Find where the given text appears and provide that cell's center as [x, y] coordinate. 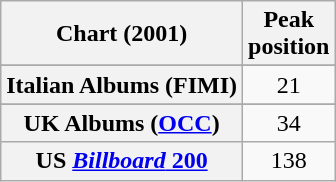
UK Albums (OCC) [122, 123]
34 [289, 123]
Italian Albums (FIMI) [122, 85]
Chart (2001) [122, 34]
138 [289, 161]
Peakposition [289, 34]
21 [289, 85]
US Billboard 200 [122, 161]
